Return (X, Y) of the center of cell containing provided text 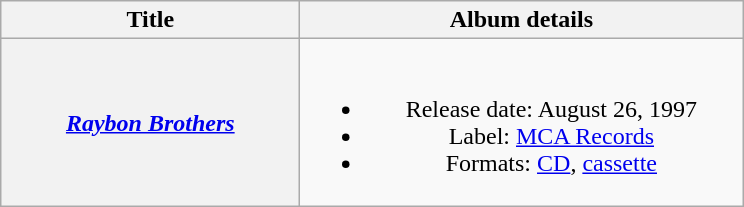
Title (150, 20)
Album details (522, 20)
Release date: August 26, 1997Label: MCA RecordsFormats: CD, cassette (522, 122)
Raybon Brothers (150, 122)
